Return (X, Y) of the center of cell containing provided text 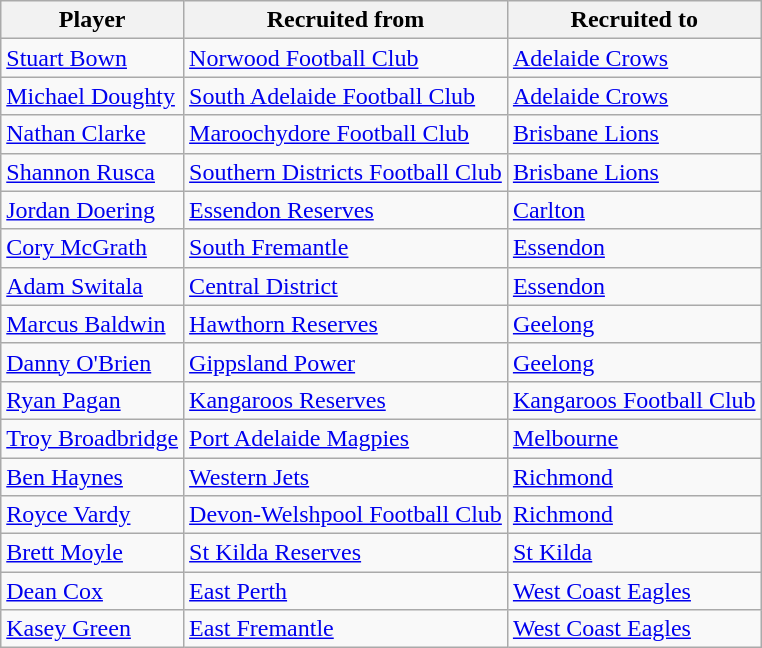
Kasey Green (92, 629)
Melbourne (634, 438)
Maroochydore Football Club (346, 134)
Brett Moyle (92, 553)
St Kilda (634, 553)
Norwood Football Club (346, 58)
Hawthorn Reserves (346, 324)
Ben Haynes (92, 477)
Shannon Rusca (92, 172)
South Fremantle (346, 248)
Dean Cox (92, 591)
St Kilda Reserves (346, 553)
Recruited from (346, 20)
Royce Vardy (92, 515)
Troy Broadbridge (92, 438)
Marcus Baldwin (92, 324)
Recruited to (634, 20)
Player (92, 20)
Kangaroos Reserves (346, 400)
Stuart Bown (92, 58)
Kangaroos Football Club (634, 400)
Port Adelaide Magpies (346, 438)
Essendon Reserves (346, 210)
Central District (346, 286)
South Adelaide Football Club (346, 96)
East Fremantle (346, 629)
Michael Doughty (92, 96)
Devon-Welshpool Football Club (346, 515)
East Perth (346, 591)
Carlton (634, 210)
Western Jets (346, 477)
Adam Switala (92, 286)
Danny O'Brien (92, 362)
Jordan Doering (92, 210)
Ryan Pagan (92, 400)
Nathan Clarke (92, 134)
Cory McGrath (92, 248)
Gippsland Power (346, 362)
Southern Districts Football Club (346, 172)
